Locate the cell with the specified text and output its [x, y] center coordinate. 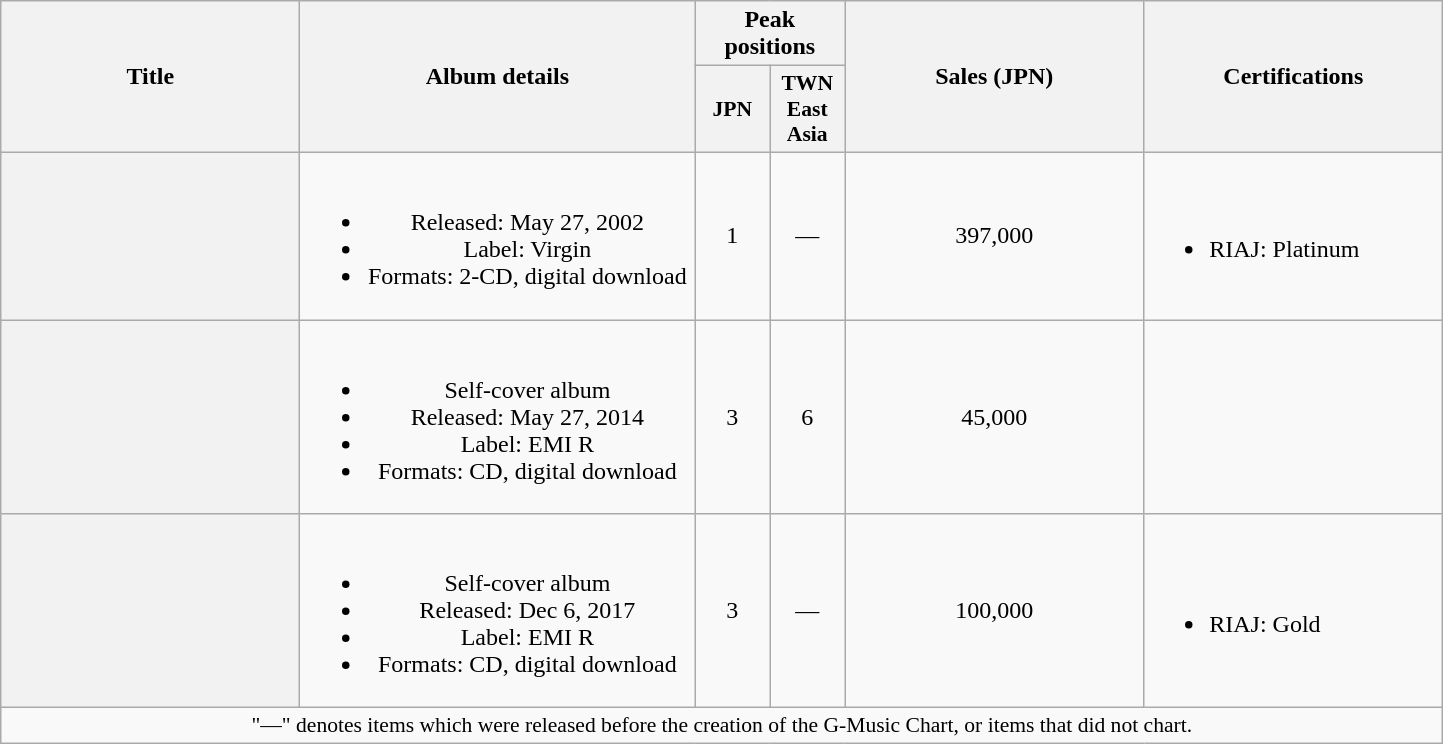
45,000 [994, 417]
Self-cover albumReleased: Dec 6, 2017 Label: EMI RFormats: CD, digital download [498, 611]
TWN East Asia [808, 110]
Released: May 27, 2002 Label: VirginFormats: 2-CD, digital download [498, 236]
1 [732, 236]
Peak positions [770, 34]
Self-cover albumReleased: May 27, 2014 Label: EMI RFormats: CD, digital download [498, 417]
397,000 [994, 236]
Sales (JPN) [994, 77]
6 [808, 417]
"—" denotes items which were released before the creation of the G-Music Chart, or items that did not chart. [722, 726]
JPN [732, 110]
Album details [498, 77]
Title [150, 77]
Certifications [1294, 77]
RIAJ: Gold [1294, 611]
RIAJ: Platinum [1294, 236]
100,000 [994, 611]
